From the cell containing the given text, extract its center point as [x, y] coordinate. 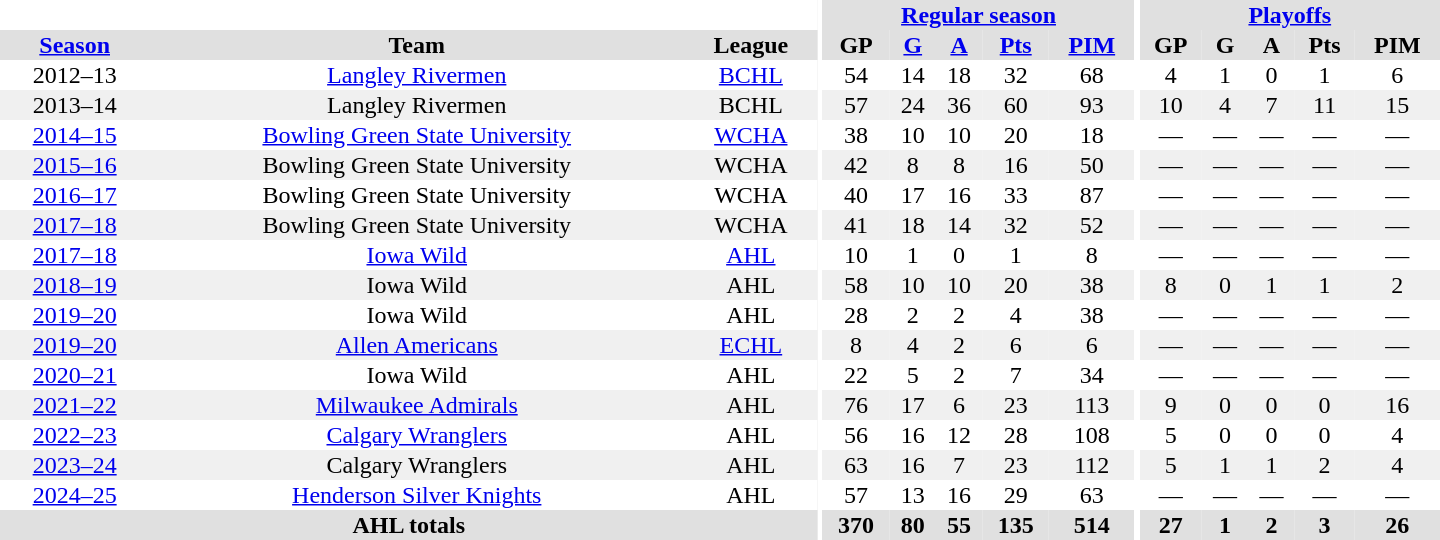
42 [856, 165]
2012–13 [74, 75]
11 [1325, 105]
108 [1092, 435]
87 [1092, 195]
112 [1092, 465]
Team [416, 45]
36 [959, 105]
Milwaukee Admirals [416, 405]
Henderson Silver Knights [416, 495]
27 [1171, 525]
113 [1092, 405]
24 [913, 105]
Playoffs [1290, 15]
34 [1092, 375]
2013–14 [74, 105]
58 [856, 285]
Regular season [979, 15]
3 [1325, 525]
80 [913, 525]
56 [856, 435]
9 [1171, 405]
33 [1016, 195]
93 [1092, 105]
Allen Americans [416, 345]
22 [856, 375]
2023–24 [74, 465]
ECHL [750, 345]
41 [856, 225]
2022–23 [74, 435]
52 [1092, 225]
54 [856, 75]
135 [1016, 525]
League [750, 45]
2021–22 [74, 405]
13 [913, 495]
68 [1092, 75]
15 [1398, 105]
26 [1398, 525]
2020–21 [74, 375]
2015–16 [74, 165]
2016–17 [74, 195]
60 [1016, 105]
AHL totals [409, 525]
Season [74, 45]
2014–15 [74, 135]
76 [856, 405]
50 [1092, 165]
370 [856, 525]
12 [959, 435]
2018–19 [74, 285]
40 [856, 195]
55 [959, 525]
514 [1092, 525]
2024–25 [74, 495]
29 [1016, 495]
